Pinpoint the cell where the given text exists, returning its (X, Y) midpoint coordinate. 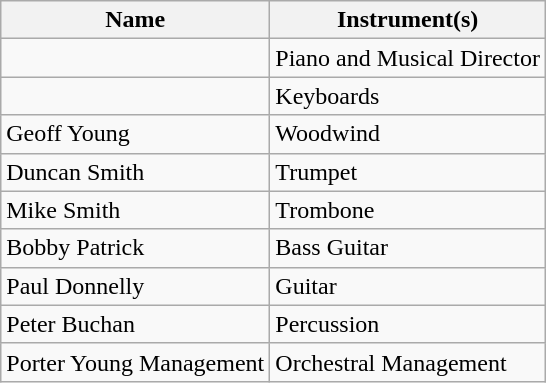
Paul Donnelly (136, 286)
Bobby Patrick (136, 248)
Bass Guitar (408, 248)
Guitar (408, 286)
Keyboards (408, 96)
Porter Young Management (136, 362)
Peter Buchan (136, 324)
Instrument(s) (408, 20)
Duncan Smith (136, 172)
Geoff Young (136, 134)
Trombone (408, 210)
Piano and Musical Director (408, 58)
Woodwind (408, 134)
Trumpet (408, 172)
Percussion (408, 324)
Orchestral Management (408, 362)
Mike Smith (136, 210)
Name (136, 20)
